Locate the cell with the specified text and output its (X, Y) center coordinate. 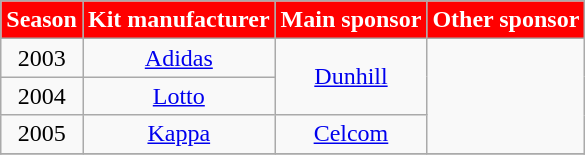
Celcom (351, 134)
2003 (42, 58)
2004 (42, 96)
Kit manufacturer (178, 20)
Other sponsor (506, 20)
Kappa (178, 134)
Dunhill (351, 77)
Season (42, 20)
Lotto (178, 96)
Adidas (178, 58)
2005 (42, 134)
Main sponsor (351, 20)
